Search for the cell housing the specified text and yield its [X, Y] center coordinate. 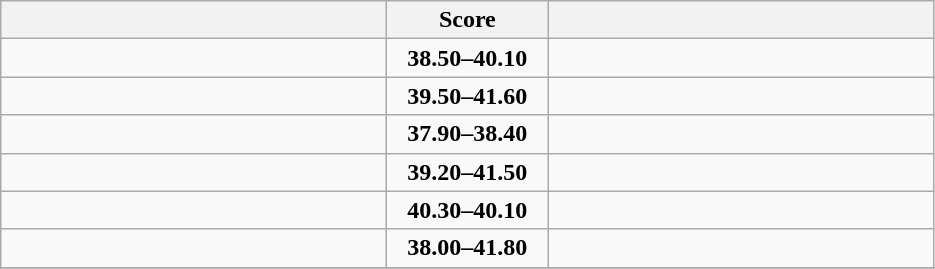
39.50–41.60 [468, 96]
Score [468, 20]
40.30–40.10 [468, 210]
37.90–38.40 [468, 134]
38.50–40.10 [468, 58]
38.00–41.80 [468, 248]
39.20–41.50 [468, 172]
